Extract the (X, Y) coordinate from the center of the cell holding the provided text.  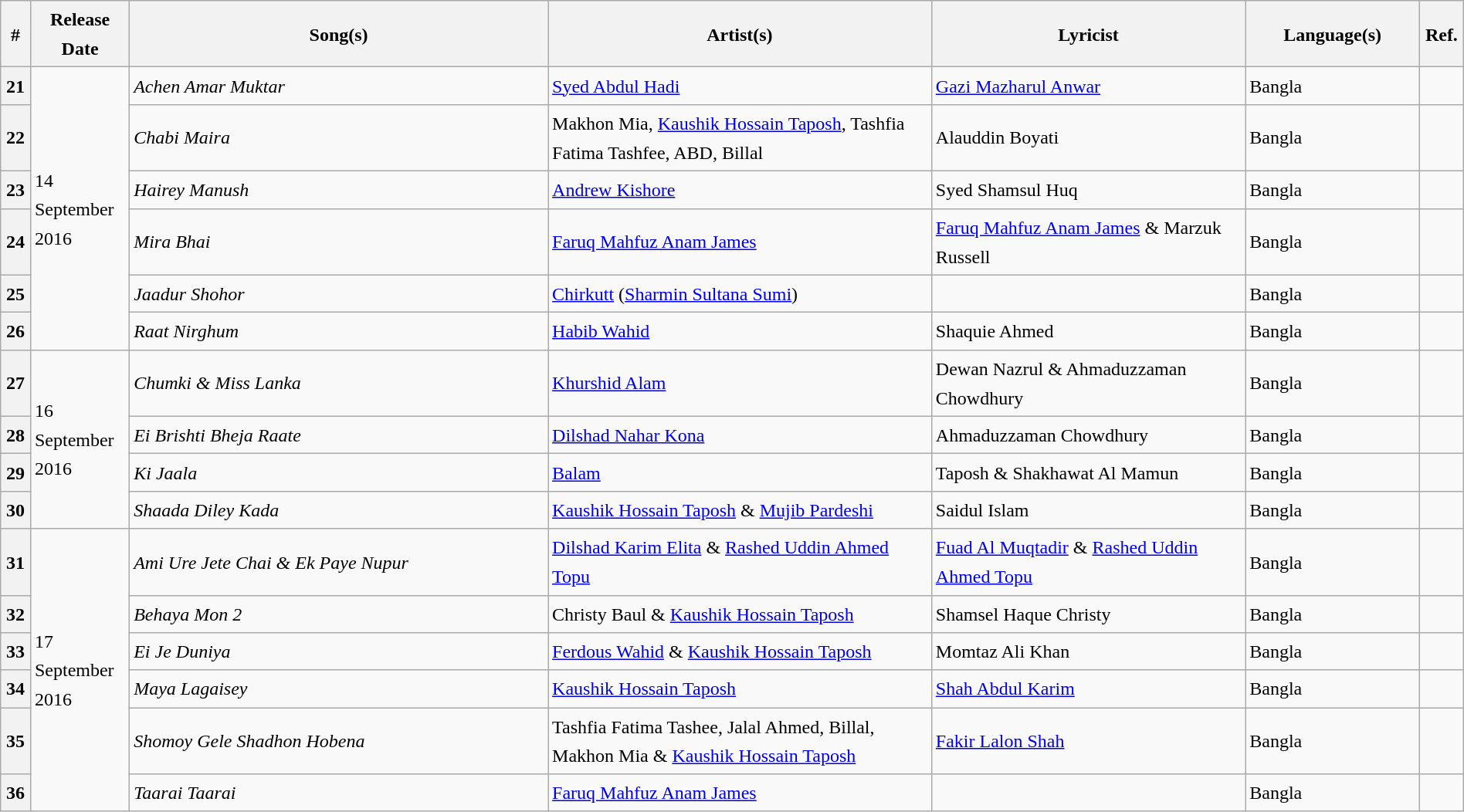
Taposh & Shakhawat Al Mamun (1088, 472)
Release Date (80, 34)
25 (15, 293)
Shomoy Gele Shadhon Hobena (339, 741)
Alauddin Boyati (1088, 137)
Dilshad Karim Elita & Rashed Uddin Ahmed Topu (740, 562)
Habib Wahid (740, 332)
Ferdous Wahid & Kaushik Hossain Taposh (740, 651)
24 (15, 242)
Kaushik Hossain Taposh (740, 689)
Syed Abdul Hadi (740, 86)
29 (15, 472)
Kaushik Hossain Taposh & Mujib Pardeshi (740, 509)
26 (15, 332)
17 September 2016 (80, 670)
Fakir Lalon Shah (1088, 741)
Chumki & Miss Lanka (339, 383)
# (15, 34)
34 (15, 689)
Ei Je Duniya (339, 651)
Andrew Kishore (740, 190)
30 (15, 509)
Song(s) (339, 34)
Syed Shamsul Huq (1088, 190)
27 (15, 383)
Christy Baul & Kaushik Hossain Taposh (740, 614)
Ei Brishti Bheja Raate (339, 435)
Momtaz Ali Khan (1088, 651)
Fuad Al Muqtadir & Rashed Uddin Ahmed Topu (1088, 562)
23 (15, 190)
Behaya Mon 2 (339, 614)
Jaadur Shohor (339, 293)
Dilshad Nahar Kona (740, 435)
31 (15, 562)
Tashfia Fatima Tashee, Jalal Ahmed, Billal, Makhon Mia & Kaushik Hossain Taposh (740, 741)
36 (15, 793)
Dewan Nazrul & Ahmaduzzaman Chowdhury (1088, 383)
Raat Nirghum (339, 332)
Artist(s) (740, 34)
Shaada Diley Kada (339, 509)
28 (15, 435)
Ami Ure Jete Chai & Ek Paye Nupur (339, 562)
Chirkutt (Sharmin Sultana Sumi) (740, 293)
35 (15, 741)
Ahmaduzzaman Chowdhury (1088, 435)
Balam (740, 472)
Maya Lagaisey (339, 689)
Khurshid Alam (740, 383)
Makhon Mia, Kaushik Hossain Taposh, Tashfia Fatima Tashfee, ABD, Billal (740, 137)
Shah Abdul Karim (1088, 689)
21 (15, 86)
Gazi Mazharul Anwar (1088, 86)
Hairey Manush (339, 190)
Ki Jaala (339, 472)
Chabi Maira (339, 137)
Shamsel Haque Christy (1088, 614)
Mira Bhai (339, 242)
Achen Amar Muktar (339, 86)
Language(s) (1333, 34)
14 September 2016 (80, 208)
Ref. (1442, 34)
Saidul Islam (1088, 509)
16 September 2016 (80, 439)
Taarai Taarai (339, 793)
22 (15, 137)
Faruq Mahfuz Anam James & Marzuk Russell (1088, 242)
Shaquie Ahmed (1088, 332)
33 (15, 651)
32 (15, 614)
Lyricist (1088, 34)
